Scan for the cell matching the given text and deliver its [x, y] coordinate at center. 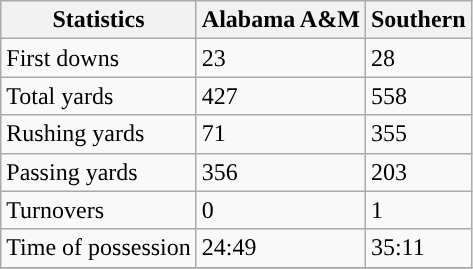
Time of possession [99, 248]
24:49 [280, 248]
First downs [99, 58]
1 [418, 210]
Southern [418, 20]
28 [418, 58]
0 [280, 210]
35:11 [418, 248]
71 [280, 134]
Alabama A&M [280, 20]
355 [418, 134]
558 [418, 96]
23 [280, 58]
356 [280, 172]
Total yards [99, 96]
427 [280, 96]
Statistics [99, 20]
Turnovers [99, 210]
Passing yards [99, 172]
203 [418, 172]
Rushing yards [99, 134]
